Capture the cell that displays the provided text and extract its [X, Y] central coordinate. 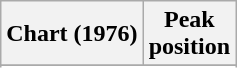
Chart (1976) [72, 34]
Peakposition [189, 34]
